For the text-containing cell, return its midpoint in [X, Y] coordinate format. 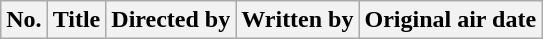
Title [76, 20]
Written by [298, 20]
Directed by [171, 20]
No. [24, 20]
Original air date [450, 20]
